Return (X, Y) of the center of cell containing provided text 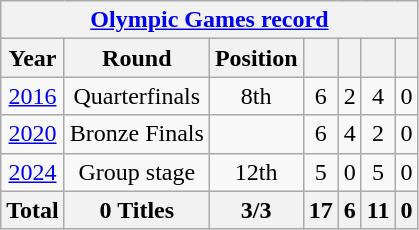
17 (320, 210)
11 (378, 210)
3/3 (256, 210)
Position (256, 58)
2024 (33, 172)
Group stage (136, 172)
Total (33, 210)
0 Titles (136, 210)
Quarterfinals (136, 96)
12th (256, 172)
Bronze Finals (136, 134)
Year (33, 58)
Olympic Games record (210, 20)
8th (256, 96)
2016 (33, 96)
2020 (33, 134)
Round (136, 58)
